From the cell containing the given text, extract its center point as (X, Y) coordinate. 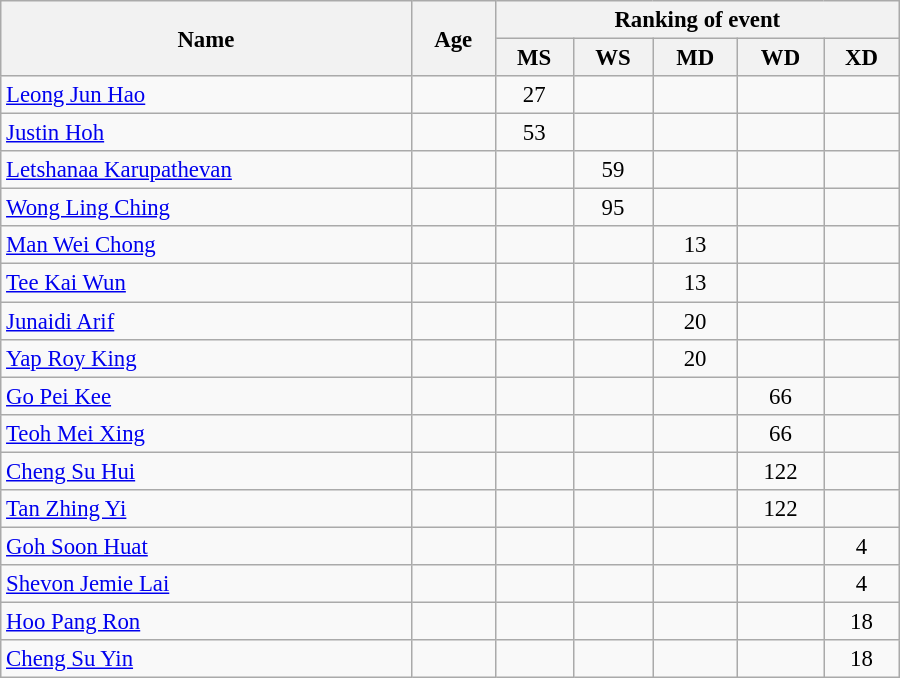
Justin Hoh (206, 133)
95 (613, 208)
Teoh Mei Xing (206, 433)
Goh Soon Huat (206, 546)
Cheng Su Hui (206, 471)
59 (613, 170)
Tan Zhing Yi (206, 509)
Letshanaa Karupathevan (206, 170)
WS (613, 58)
XD (862, 58)
Name (206, 38)
Hoo Pang Ron (206, 621)
Go Pei Kee (206, 396)
Age (453, 38)
Man Wei Chong (206, 245)
Tee Kai Wun (206, 283)
27 (534, 95)
Wong Ling Ching (206, 208)
MS (534, 58)
Yap Roy King (206, 358)
53 (534, 133)
Shevon Jemie Lai (206, 584)
Junaidi Arif (206, 321)
WD (780, 58)
MD (695, 58)
Cheng Su Yin (206, 659)
Ranking of event (697, 20)
Leong Jun Hao (206, 95)
